Find where the given text appears and provide that cell's center as (x, y) coordinate. 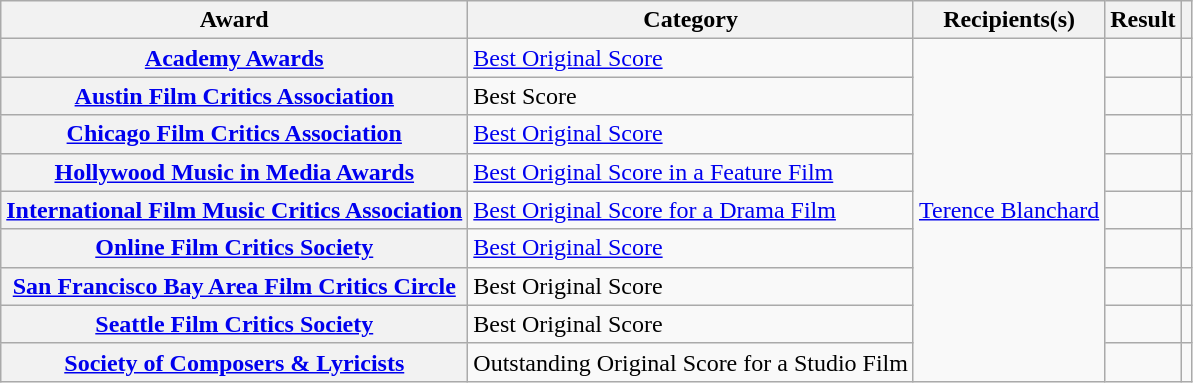
Best Original Score in a Feature Film (691, 172)
Award (234, 20)
Chicago Film Critics Association (234, 134)
Category (691, 20)
Academy Awards (234, 58)
Terence Blanchard (1008, 210)
Online Film Critics Society (234, 248)
Society of Composers & Lyricists (234, 362)
Hollywood Music in Media Awards (234, 172)
Seattle Film Critics Society (234, 324)
International Film Music Critics Association (234, 210)
Best Score (691, 96)
Best Original Score for a Drama Film (691, 210)
Recipients(s) (1008, 20)
Outstanding Original Score for a Studio Film (691, 362)
Result (1143, 20)
Austin Film Critics Association (234, 96)
San Francisco Bay Area Film Critics Circle (234, 286)
